Return [x, y] of the center of cell containing provided text 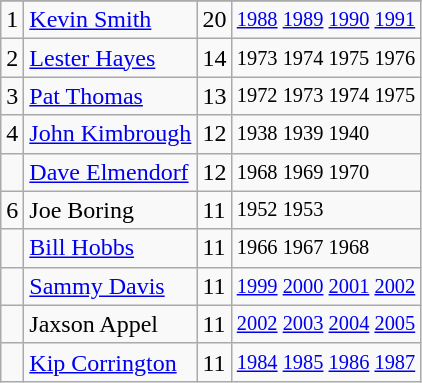
1938 1939 1940 [326, 134]
2002 2003 2004 2005 [326, 324]
Joe Boring [110, 210]
1984 1985 1986 1987 [326, 362]
1 [12, 20]
14 [214, 58]
1973 1974 1975 1976 [326, 58]
Sammy Davis [110, 286]
1988 1989 1990 1991 [326, 20]
3 [12, 96]
Pat Thomas [110, 96]
2 [12, 58]
Kip Corrington [110, 362]
1999 2000 2001 2002 [326, 286]
6 [12, 210]
4 [12, 134]
1968 1969 1970 [326, 172]
John Kimbrough [110, 134]
1972 1973 1974 1975 [326, 96]
Kevin Smith [110, 20]
1966 1967 1968 [326, 248]
Jaxson Appel [110, 324]
1952 1953 [326, 210]
Bill Hobbs [110, 248]
Lester Hayes [110, 58]
13 [214, 96]
20 [214, 20]
Dave Elmendorf [110, 172]
